Locate the cell with the specified text and output its (X, Y) center coordinate. 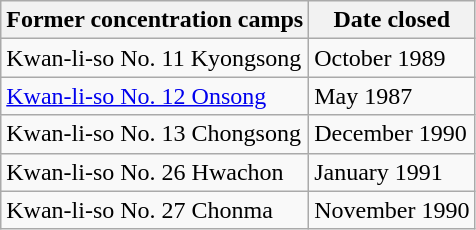
May 1987 (392, 96)
Kwan-li-so No. 11 Kyongsong (155, 58)
Kwan-li-so No. 13 Chongsong (155, 134)
January 1991 (392, 172)
Kwan-li-so No. 12 Onsong (155, 96)
November 1990 (392, 210)
Former concentration camps (155, 20)
Kwan-li-so No. 27 Chonma (155, 210)
Date closed (392, 20)
Kwan-li-so No. 26 Hwachon (155, 172)
October 1989 (392, 58)
December 1990 (392, 134)
